Search for the cell housing the specified text and yield its [X, Y] center coordinate. 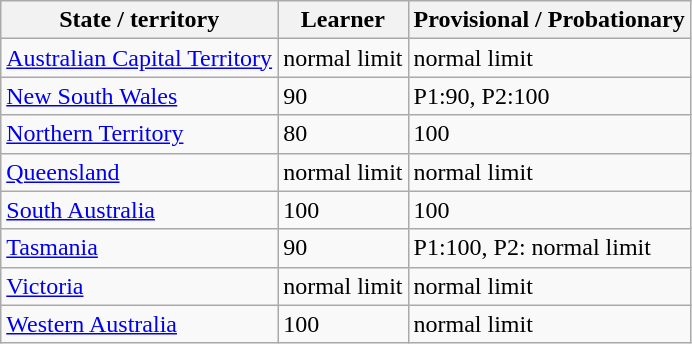
Provisional / Probationary [549, 20]
Australian Capital Territory [140, 58]
Queensland [140, 172]
State / territory [140, 20]
Victoria [140, 286]
Western Australia [140, 324]
Learner [343, 20]
P1:90, P2:100 [549, 96]
New South Wales [140, 96]
P1:100, P2: normal limit [549, 248]
South Australia [140, 210]
Northern Territory [140, 134]
Tasmania [140, 248]
80 [343, 134]
